Find where the given text appears and provide that cell's center as (X, Y) coordinate. 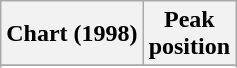
Peakposition (189, 34)
Chart (1998) (72, 34)
